Find where the given text appears and provide that cell's center as (X, Y) coordinate. 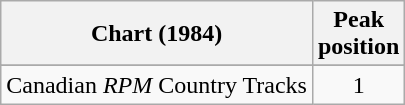
Peakposition (358, 34)
Canadian RPM Country Tracks (157, 85)
Chart (1984) (157, 34)
1 (358, 85)
